Locate the cell with the specified text and output its [x, y] center coordinate. 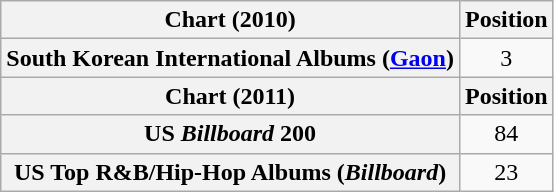
Chart (2010) [230, 20]
US Top R&B/Hip-Hop Albums (Billboard) [230, 172]
84 [506, 134]
23 [506, 172]
3 [506, 58]
South Korean International Albums (Gaon) [230, 58]
US Billboard 200 [230, 134]
Chart (2011) [230, 96]
